Identify which cell holds the provided text, then report its (x, y) central coordinate. 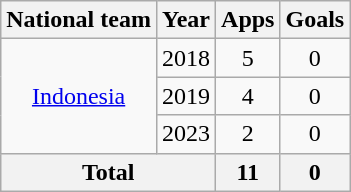
2 (248, 134)
Apps (248, 20)
Goals (315, 20)
2018 (186, 58)
5 (248, 58)
Total (108, 172)
Year (186, 20)
11 (248, 172)
4 (248, 96)
2019 (186, 96)
Indonesia (79, 96)
2023 (186, 134)
National team (79, 20)
